Determine the [X, Y] coordinate at the center of the cell enclosing the given text.  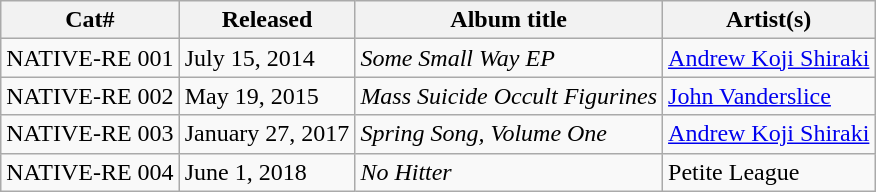
June 1, 2018 [267, 172]
NATIVE-RE 002 [90, 96]
May 19, 2015 [267, 96]
NATIVE-RE 001 [90, 58]
July 15, 2014 [267, 58]
Released [267, 20]
No Hitter [509, 172]
Album title [509, 20]
Mass Suicide Occult Figurines [509, 96]
Cat# [90, 20]
NATIVE-RE 003 [90, 134]
Artist(s) [769, 20]
John Vanderslice [769, 96]
January 27, 2017 [267, 134]
Petite League [769, 172]
NATIVE-RE 004 [90, 172]
Spring Song, Volume One [509, 134]
Some Small Way EP [509, 58]
